Output the [X, Y] coordinate of the center of the cell containing the given text.  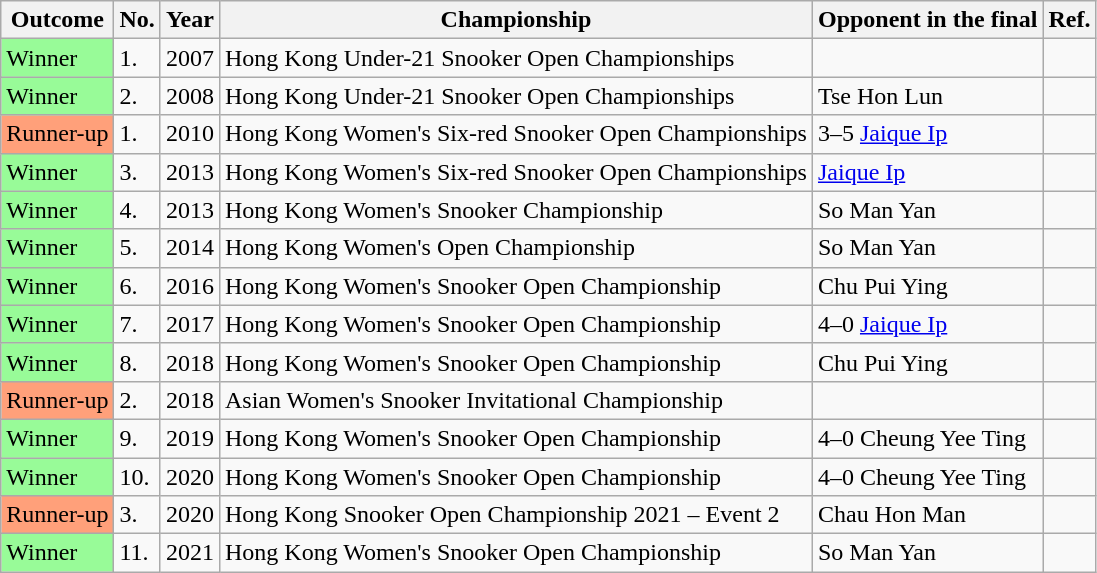
Hong Kong Women's Open Championship [516, 248]
3–5 Jaique Ip [927, 134]
9. [137, 438]
2019 [190, 438]
2021 [190, 553]
Ref. [1070, 20]
7. [137, 324]
8. [137, 362]
Championship [516, 20]
Hong Kong Snooker Open Championship 2021 – Event 2 [516, 515]
2017 [190, 324]
Hong Kong Women's Snooker Championship [516, 210]
10. [137, 477]
2016 [190, 286]
11. [137, 553]
4–0 Jaique Ip [927, 324]
Year [190, 20]
6. [137, 286]
5. [137, 248]
4. [137, 210]
2007 [190, 58]
2008 [190, 96]
Outcome [58, 20]
Jaique Ip [927, 172]
2014 [190, 248]
Chau Hon Man [927, 515]
Tse Hon Lun [927, 96]
2010 [190, 134]
Opponent in the final [927, 20]
Asian Women's Snooker Invitational Championship [516, 400]
No. [137, 20]
